Locate the cell with the specified text and output its [x, y] center coordinate. 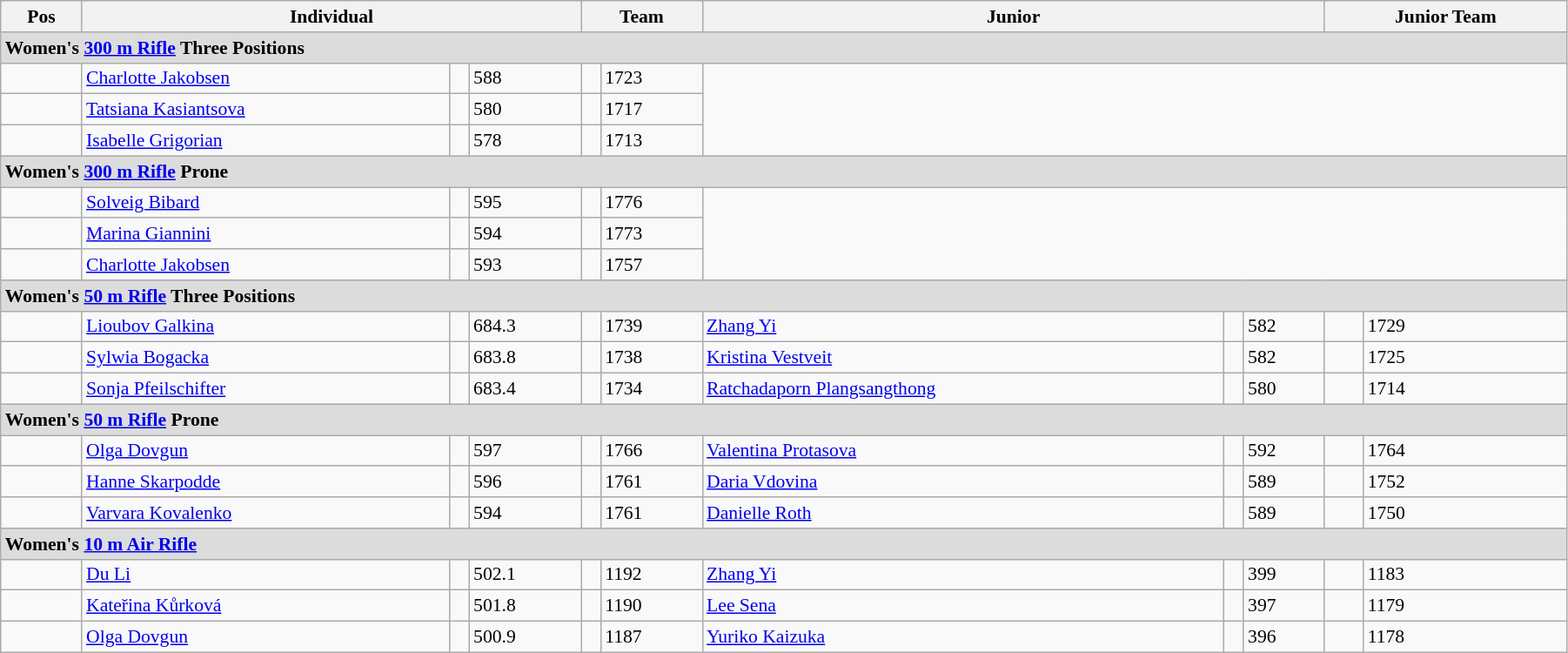
597 [526, 451]
Marina Giannini [266, 234]
1752 [1465, 482]
Kristina Vestveit [963, 358]
Women's 10 m Air Rifle [784, 544]
Lee Sena [963, 606]
1713 [651, 141]
1179 [1465, 606]
Danielle Roth [963, 513]
500.9 [526, 637]
684.3 [526, 326]
399 [1284, 575]
Solveig Bibard [266, 203]
1729 [1465, 326]
595 [526, 203]
Kateřina Kůrková [266, 606]
Tatsiana Kasiantsova [266, 110]
1714 [1465, 389]
1717 [651, 110]
Ratchadaporn Plangsangthong [963, 389]
Junior Team [1445, 17]
Valentina Protasova [963, 451]
1776 [651, 203]
Lioubov Galkina [266, 326]
1192 [651, 575]
Pos [42, 17]
397 [1284, 606]
683.8 [526, 358]
Sonja Pfeilschifter [266, 389]
Du Li [266, 575]
592 [1284, 451]
1757 [651, 265]
Team [642, 17]
1187 [651, 637]
Women's 300 m Rifle Prone [784, 172]
Varvara Kovalenko [266, 513]
Women's 50 m Rifle Prone [784, 420]
1773 [651, 234]
1734 [651, 389]
Sylwia Bogacka [266, 358]
Women's 50 m Rifle Three Positions [784, 296]
Daria Vdovina [963, 482]
578 [526, 141]
Yuriko Kaizuka [963, 637]
683.4 [526, 389]
1190 [651, 606]
596 [526, 482]
1725 [1465, 358]
1723 [651, 78]
1766 [651, 451]
Individual [332, 17]
593 [526, 265]
1739 [651, 326]
Women's 300 m Rifle Three Positions [784, 48]
1178 [1465, 637]
Isabelle Grigorian [266, 141]
1183 [1465, 575]
396 [1284, 637]
588 [526, 78]
502.1 [526, 575]
1764 [1465, 451]
Junior [1013, 17]
1738 [651, 358]
501.8 [526, 606]
Hanne Skarpodde [266, 482]
1750 [1465, 513]
